Return the [x, y] coordinate for the center point of the cell that contains the specified text.  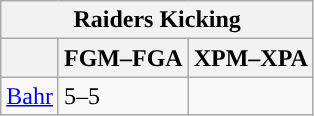
5–5 [123, 96]
Bahr [30, 96]
FGM–FGA [123, 58]
XPM–XPA [250, 58]
Raiders Kicking [158, 20]
